For the text-containing cell, return its midpoint in (x, y) coordinate format. 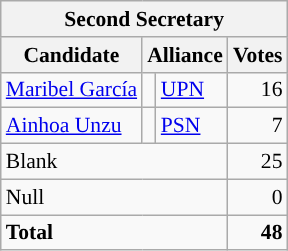
16 (258, 90)
PSN (192, 126)
Ainhoa Unzu (72, 126)
Total (114, 233)
Null (114, 197)
Blank (114, 162)
Alliance (185, 55)
7 (258, 126)
Maribel García (72, 90)
Votes (258, 55)
48 (258, 233)
Second Secretary (144, 19)
Candidate (72, 55)
0 (258, 197)
25 (258, 162)
UPN (192, 90)
